Search for the cell housing the specified text and yield its [X, Y] center coordinate. 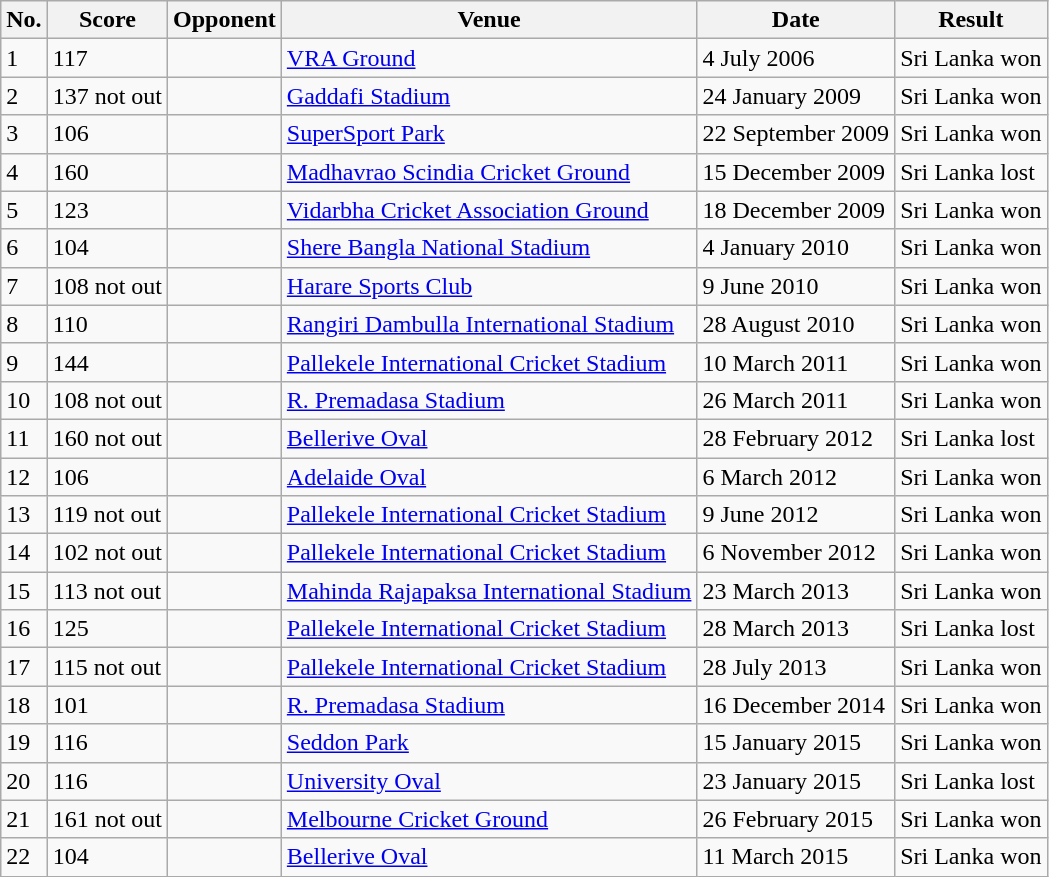
SuperSport Park [489, 134]
Harare Sports Club [489, 286]
125 [107, 629]
13 [24, 515]
Seddon Park [489, 743]
28 March 2013 [796, 629]
6 November 2012 [796, 553]
23 March 2013 [796, 591]
Adelaide Oval [489, 477]
21 [24, 819]
137 not out [107, 96]
101 [107, 705]
10 March 2011 [796, 362]
11 March 2015 [796, 857]
20 [24, 781]
10 [24, 400]
23 January 2015 [796, 781]
2 [24, 96]
22 [24, 857]
Rangiri Dambulla International Stadium [489, 324]
28 February 2012 [796, 438]
5 [24, 210]
Shere Bangla National Stadium [489, 248]
Score [107, 20]
26 February 2015 [796, 819]
17 [24, 667]
15 January 2015 [796, 743]
4 [24, 172]
160 [107, 172]
Result [971, 20]
Venue [489, 20]
Date [796, 20]
6 March 2012 [796, 477]
115 not out [107, 667]
4 January 2010 [796, 248]
24 January 2009 [796, 96]
102 not out [107, 553]
28 August 2010 [796, 324]
7 [24, 286]
Melbourne Cricket Ground [489, 819]
Gaddafi Stadium [489, 96]
1 [24, 58]
14 [24, 553]
Opponent [225, 20]
15 [24, 591]
9 June 2012 [796, 515]
123 [107, 210]
University Oval [489, 781]
8 [24, 324]
113 not out [107, 591]
18 [24, 705]
No. [24, 20]
11 [24, 438]
160 not out [107, 438]
VRA Ground [489, 58]
9 June 2010 [796, 286]
161 not out [107, 819]
119 not out [107, 515]
16 [24, 629]
6 [24, 248]
117 [107, 58]
28 July 2013 [796, 667]
26 March 2011 [796, 400]
22 September 2009 [796, 134]
12 [24, 477]
9 [24, 362]
Madhavrao Scindia Cricket Ground [489, 172]
3 [24, 134]
19 [24, 743]
Vidarbha Cricket Association Ground [489, 210]
16 December 2014 [796, 705]
144 [107, 362]
Mahinda Rajapaksa International Stadium [489, 591]
4 July 2006 [796, 58]
18 December 2009 [796, 210]
110 [107, 324]
15 December 2009 [796, 172]
